Provide the [x, y] coordinate of the cell's center where the given text is located.  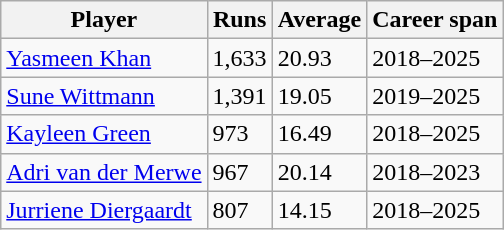
2018–2023 [435, 172]
807 [240, 210]
2019–2025 [435, 96]
Sune Wittmann [104, 96]
Player [104, 20]
1,391 [240, 96]
967 [240, 172]
1,633 [240, 58]
16.49 [320, 134]
20.14 [320, 172]
Yasmeen Khan [104, 58]
Runs [240, 20]
Kayleen Green [104, 134]
19.05 [320, 96]
Career span [435, 20]
973 [240, 134]
20.93 [320, 58]
14.15 [320, 210]
Adri van der Merwe [104, 172]
Average [320, 20]
Jurriene Diergaardt [104, 210]
